Extract the [X, Y] coordinate from the center of the cell holding the provided text.  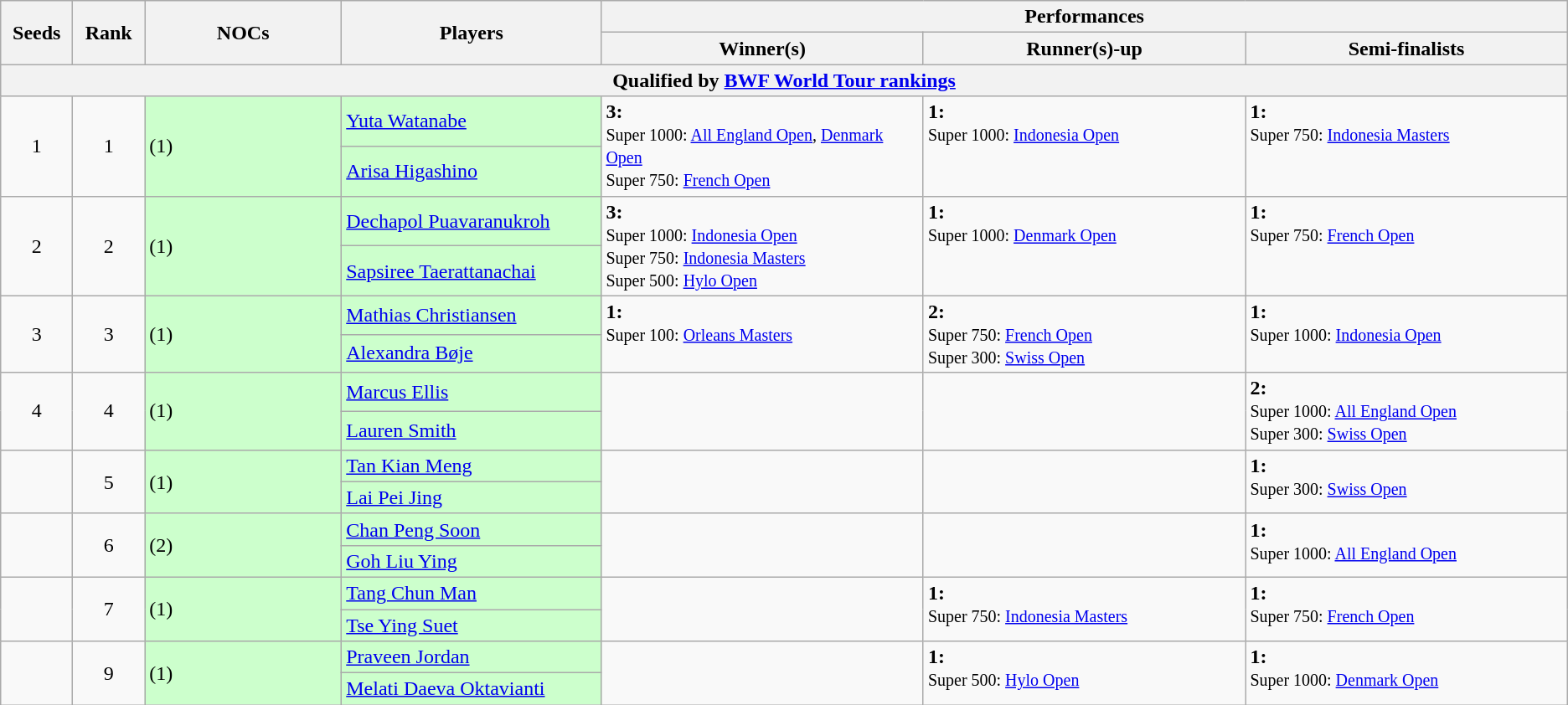
1:Super 1000: All England Open [1406, 545]
Performances [1084, 17]
5 [109, 481]
Tse Ying Suet [472, 625]
Seeds [37, 33]
NOCs [243, 33]
Marcus Ellis [472, 392]
(2) [243, 545]
1:Super 300: Swiss Open [1406, 481]
2:Super 750: French OpenSuper 300: Swiss Open [1084, 334]
Tan Kian Meng [472, 466]
9 [109, 673]
6 [109, 545]
Winner(s) [762, 49]
Melati Daeva Oktavianti [472, 689]
3:Super 1000: Indonesia OpenSuper 750: Indonesia MastersSuper 500: Hylo Open [762, 246]
Yuta Watanabe [472, 121]
Dechapol Puavaranukroh [472, 221]
2:Super 1000: All England OpenSuper 300: Swiss Open [1406, 411]
7 [109, 609]
Sapsiree Taerattanachai [472, 271]
Qualified by BWF World Tour rankings [784, 80]
Arisa Higashino [472, 171]
Runner(s)-up [1084, 49]
Mathias Christiansen [472, 315]
Alexandra Bøje [472, 353]
1:Super 100: Orleans Masters [762, 334]
Rank [109, 33]
Tang Chun Man [472, 593]
Lauren Smith [472, 430]
3:Super 1000: All England Open, Denmark OpenSuper 750: French Open [762, 146]
Chan Peng Soon [472, 529]
Praveen Jordan [472, 657]
Goh Liu Ying [472, 561]
Players [472, 33]
1:Super 500: Hylo Open [1084, 673]
Lai Pei Jing [472, 497]
Semi-finalists [1406, 49]
